Provide the (X, Y) coordinate of the cell's center where the given text is located.  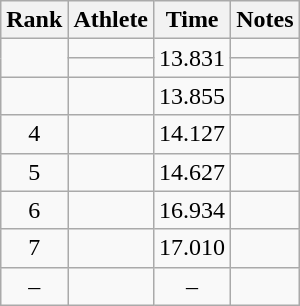
13.855 (192, 96)
Athlete (111, 20)
14.127 (192, 134)
17.010 (192, 248)
5 (34, 172)
Rank (34, 20)
Notes (265, 20)
14.627 (192, 172)
6 (34, 210)
4 (34, 134)
Time (192, 20)
7 (34, 248)
13.831 (192, 58)
16.934 (192, 210)
